Determine the [x, y] coordinate at the center of the cell enclosing the given text.  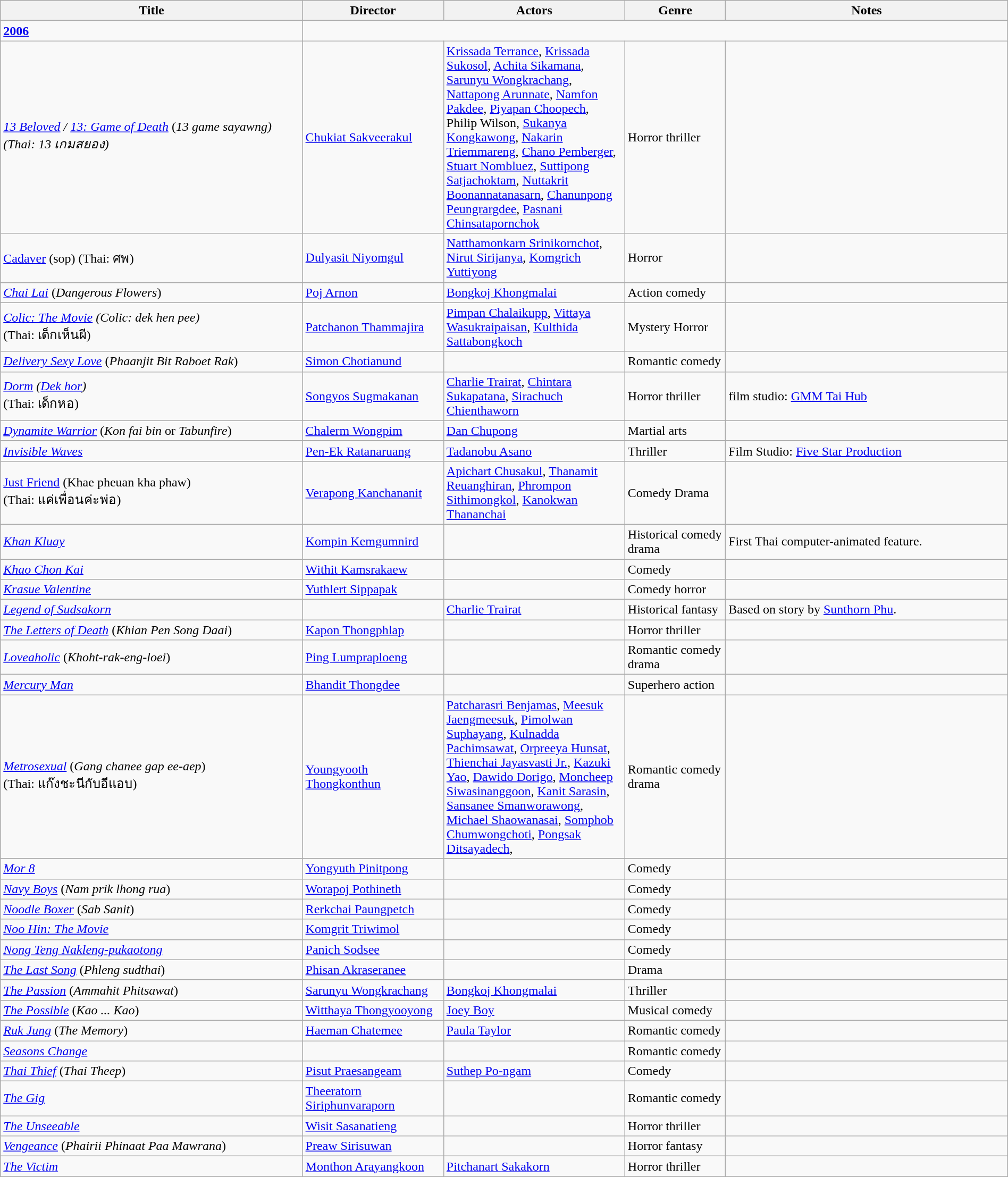
Charlie Trairat [534, 610]
13 Beloved / 13: Game of Death (13 game sayawng)(Thai: 13 เกมสยอง) [152, 137]
Natthamonkarn Srinikornchot, Nirut Sirijanya, Komgrich Yuttiyong [534, 258]
film studio: GMM Tai Hub [867, 396]
Dorm (Dek hor)(Thai: เด็กหอ) [152, 396]
Poj Arnon [373, 292]
Navy Boys (Nam prik lhong rua) [152, 889]
Haeman Chatemee [373, 1030]
Wisit Sasanatieng [373, 1126]
Joey Boy [534, 1010]
Songyos Sugmakanan [373, 396]
Cadaver (sop) (Thai: ศพ) [152, 258]
Patchanon Thammajira [373, 327]
Historical fantasy [675, 610]
Seasons Change [152, 1051]
The Victim [152, 1166]
Chai Lai (Dangerous Flowers) [152, 292]
Chalerm Wongpim [373, 431]
Title [152, 11]
Film Studio: Five Star Production [867, 451]
Sarunyu Wongkrachang [373, 990]
Chukiat Sakveerakul [373, 137]
Monthon Arayangkoon [373, 1166]
Genre [675, 11]
Action comedy [675, 292]
Noodle Boxer (Sab Sanit) [152, 909]
Horror [675, 258]
Pisut Praesangeam [373, 1071]
Just Friend (Khae pheuan kha phaw)(Thai: แค่เพื่อนค่ะพ่อ) [152, 492]
Khao Chon Kai [152, 569]
Dynamite Warrior (Kon fai bin or Tabunfire) [152, 431]
Delivery Sexy Love (Phaanjit Bit Raboet Rak) [152, 361]
Youngyooth Thongkonthun [373, 777]
The Possible (Kao ... Kao) [152, 1010]
Yuthlert Sippapak [373, 590]
The Unseeable [152, 1126]
The Letters of Death (Khian Pen Song Daai) [152, 630]
Verapong Kanchananit [373, 492]
Loveaholic (Khoht-rak-eng-loei) [152, 657]
Pimpan Chalaikupp, Vittaya Wasukraipaisan, Kulthida Sattabongkoch [534, 327]
Suthep Po-ngam [534, 1071]
Comedy horror [675, 590]
Krasue Valentine [152, 590]
Witthaya Thongyooyong [373, 1010]
Mercury Man [152, 685]
The Passion (Ammahit Phitsawat) [152, 990]
Apichart Chusakul, Thanamit Reuanghiran, Phrompon Sithimongkol, Kanokwan Thananchai [534, 492]
Actors [534, 11]
Theeratorn Siriphunvaraporn [373, 1098]
Dan Chupong [534, 431]
Preaw Sirisuwan [373, 1146]
Paula Taylor [534, 1030]
Drama [675, 970]
Simon Chotianund [373, 361]
Colic: The Movie (Colic: dek hen pee)(Thai: เด็กเห็นผี) [152, 327]
Vengeance (Phairii Phinaat Paa Mawrana) [152, 1146]
Pen-Ek Ratanaruang [373, 451]
Historical comedy drama [675, 541]
Noo Hin: The Movie [152, 929]
Superhero action [675, 685]
The Gig [152, 1098]
Panich Sodsee [373, 949]
Ping Lumpraploeng [373, 657]
Invisible Waves [152, 451]
Bhandit Thongdee [373, 685]
Kompin Kemgumnird [373, 541]
Tadanobu Asano [534, 451]
Director [373, 11]
Kapon Thongphlap [373, 630]
First Thai computer-animated feature. [867, 541]
Horror fantasy [675, 1146]
Martial arts [675, 431]
Mor 8 [152, 869]
Pitchanart Sakakorn [534, 1166]
Dulyasit Niyomgul [373, 258]
Comedy Drama [675, 492]
Withit Kamsrakaew [373, 569]
Notes [867, 11]
Nong Teng Nakleng-pukaotong [152, 949]
Charlie Trairat, Chintara Sukapatana, Sirachuch Chienthaworn [534, 396]
Metrosexual (Gang chanee gap ee-aep)(Thai: แก๊งชะนีกับอีแอบ) [152, 777]
Rerkchai Paungpetch [373, 909]
The Last Song (Phleng sudthai) [152, 970]
Legend of Sudsakorn [152, 610]
Based on story by Sunthorn Phu. [867, 610]
Worapoj Pothineth [373, 889]
Khan Kluay [152, 541]
Yongyuth Pinitpong [373, 869]
2006 [152, 31]
Musical comedy [675, 1010]
Ruk Jung (The Memory) [152, 1030]
Mystery Horror [675, 327]
Komgrit Triwimol [373, 929]
Thai Thief (Thai Theep) [152, 1071]
Phisan Akraseranee [373, 970]
